Find where the given text appears and provide that cell's center as [X, Y] coordinate. 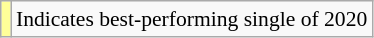
Indicates best-performing single of 2020 [192, 19]
